Extract the (x, y) coordinate from the center of the cell holding the provided text.  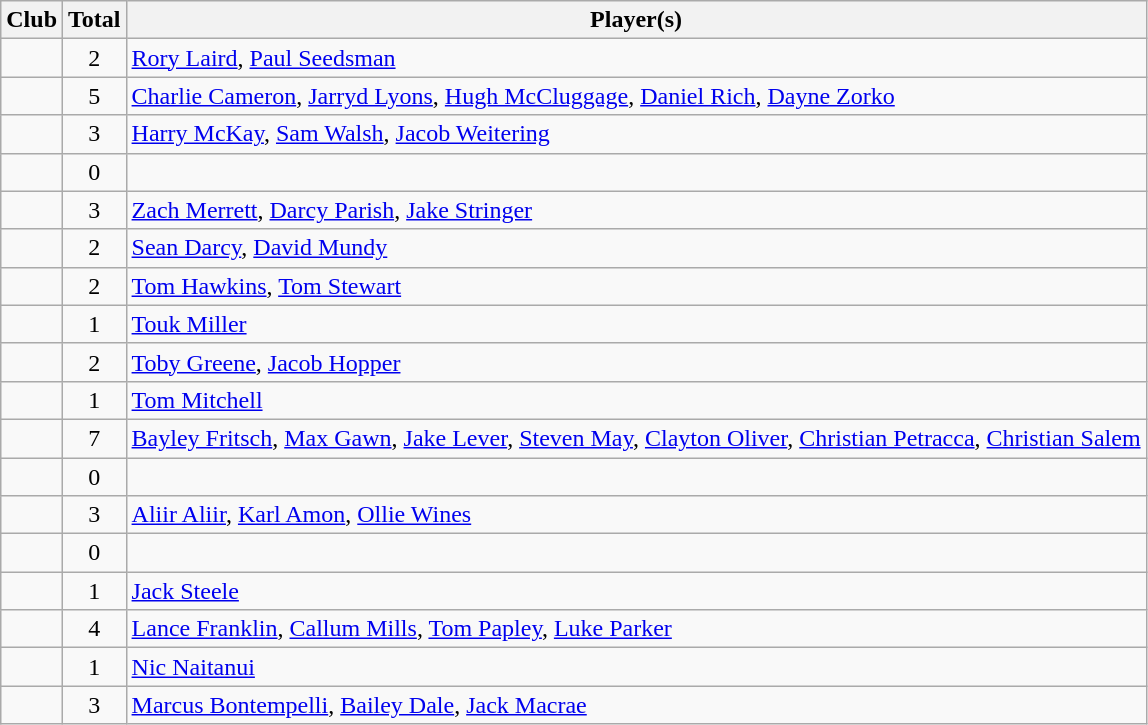
Sean Darcy, David Mundy (636, 248)
Jack Steele (636, 591)
Charlie Cameron, Jarryd Lyons, Hugh McCluggage, Daniel Rich, Dayne Zorko (636, 96)
Harry McKay, Sam Walsh, Jacob Weitering (636, 134)
Zach Merrett, Darcy Parish, Jake Stringer (636, 210)
Player(s) (636, 20)
Lance Franklin, Callum Mills, Tom Papley, Luke Parker (636, 629)
Toby Greene, Jacob Hopper (636, 362)
Tom Hawkins, Tom Stewart (636, 286)
Tom Mitchell (636, 400)
Bayley Fritsch, Max Gawn, Jake Lever, Steven May, Clayton Oliver, Christian Petracca, Christian Salem (636, 438)
Total (95, 20)
Club (32, 20)
5 (95, 96)
4 (95, 629)
Aliir Aliir, Karl Amon, Ollie Wines (636, 515)
Nic Naitanui (636, 667)
7 (95, 438)
Touk Miller (636, 324)
Rory Laird, Paul Seedsman (636, 58)
Marcus Bontempelli, Bailey Dale, Jack Macrae (636, 705)
